Find where the given text appears and provide that cell's center as (x, y) coordinate. 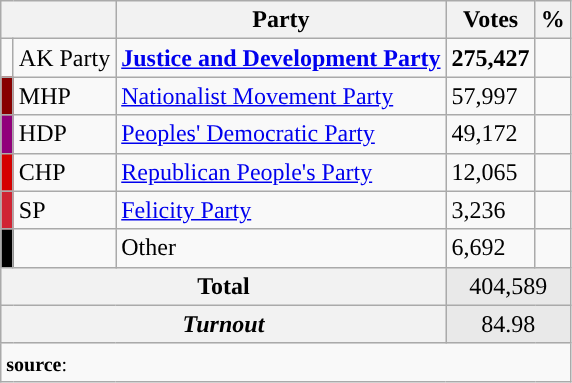
Nationalist Movement Party (281, 96)
CHP (64, 172)
Party (281, 20)
Felicity Party (281, 210)
Other (281, 248)
Republican People's Party (281, 172)
57,997 (490, 96)
6,692 (490, 248)
source: (286, 362)
SP (64, 210)
49,172 (490, 134)
Justice and Development Party (281, 58)
AK Party (64, 58)
% (552, 20)
Peoples' Democratic Party (281, 134)
404,589 (508, 286)
Turnout (224, 324)
Votes (490, 20)
HDP (64, 134)
84.98 (508, 324)
MHP (64, 96)
12,065 (490, 172)
3,236 (490, 210)
Total (224, 286)
275,427 (490, 58)
